Search for the cell housing the specified text and yield its [X, Y] center coordinate. 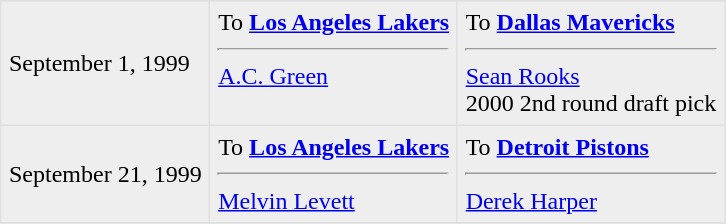
September 21, 1999 [106, 174]
September 1, 1999 [106, 63]
To Dallas Mavericks Sean Rooks2000 2nd round draft pick [590, 63]
To Los Angeles Lakers Melvin Levett [334, 174]
To Detroit Pistons Derek Harper [590, 174]
To Los Angeles Lakers A.C. Green [334, 63]
